Provide the (X, Y) coordinate of the cell's center where the given text is located.  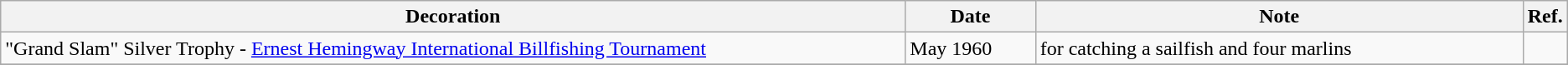
May 1960 (970, 48)
Ref. (1545, 17)
Date (970, 17)
Decoration (453, 17)
Note (1279, 17)
"Grand Slam" Silver Trophy - Ernest Hemingway International Billfishing Tournament (453, 48)
for catching a sailfish and four marlins (1279, 48)
